Determine the (x, y) coordinate at the center of the cell enclosing the given text.  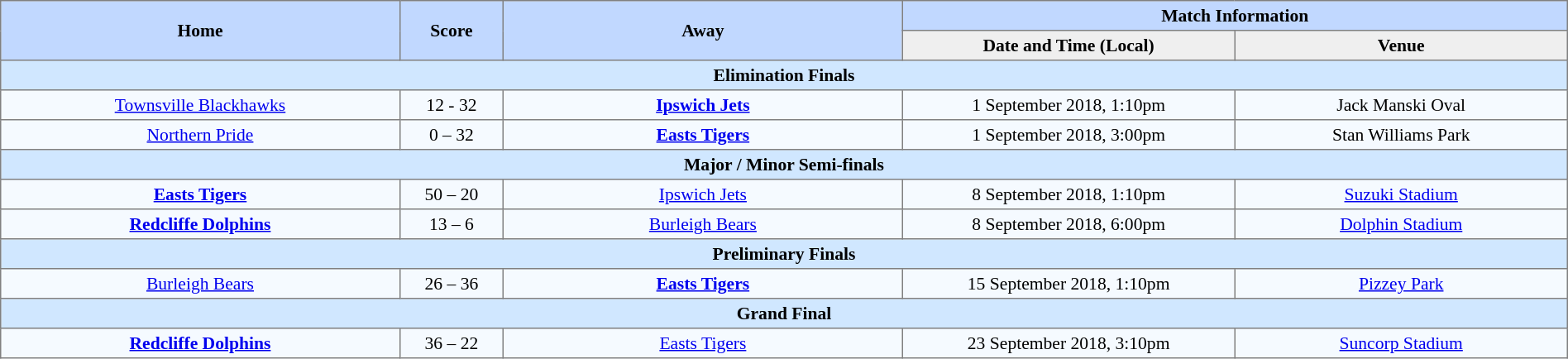
8 September 2018, 1:10pm (1068, 194)
Townsville Blackhawks (200, 105)
Grand Final (784, 314)
36 – 22 (452, 343)
Dolphin Stadium (1401, 224)
Match Information (1235, 16)
Northern Pride (200, 135)
Preliminary Finals (784, 254)
Suncorp Stadium (1401, 343)
Jack Manski Oval (1401, 105)
50 – 20 (452, 194)
12 - 32 (452, 105)
Date and Time (Local) (1068, 45)
Away (703, 31)
Major / Minor Semi-finals (784, 165)
Home (200, 31)
23 September 2018, 3:10pm (1068, 343)
1 September 2018, 3:00pm (1068, 135)
Stan Williams Park (1401, 135)
15 September 2018, 1:10pm (1068, 284)
8 September 2018, 6:00pm (1068, 224)
Score (452, 31)
26 – 36 (452, 284)
13 – 6 (452, 224)
0 – 32 (452, 135)
Venue (1401, 45)
Pizzey Park (1401, 284)
Elimination Finals (784, 75)
Suzuki Stadium (1401, 194)
1 September 2018, 1:10pm (1068, 105)
